Pinpoint the cell where the given text exists, returning its [X, Y] midpoint coordinate. 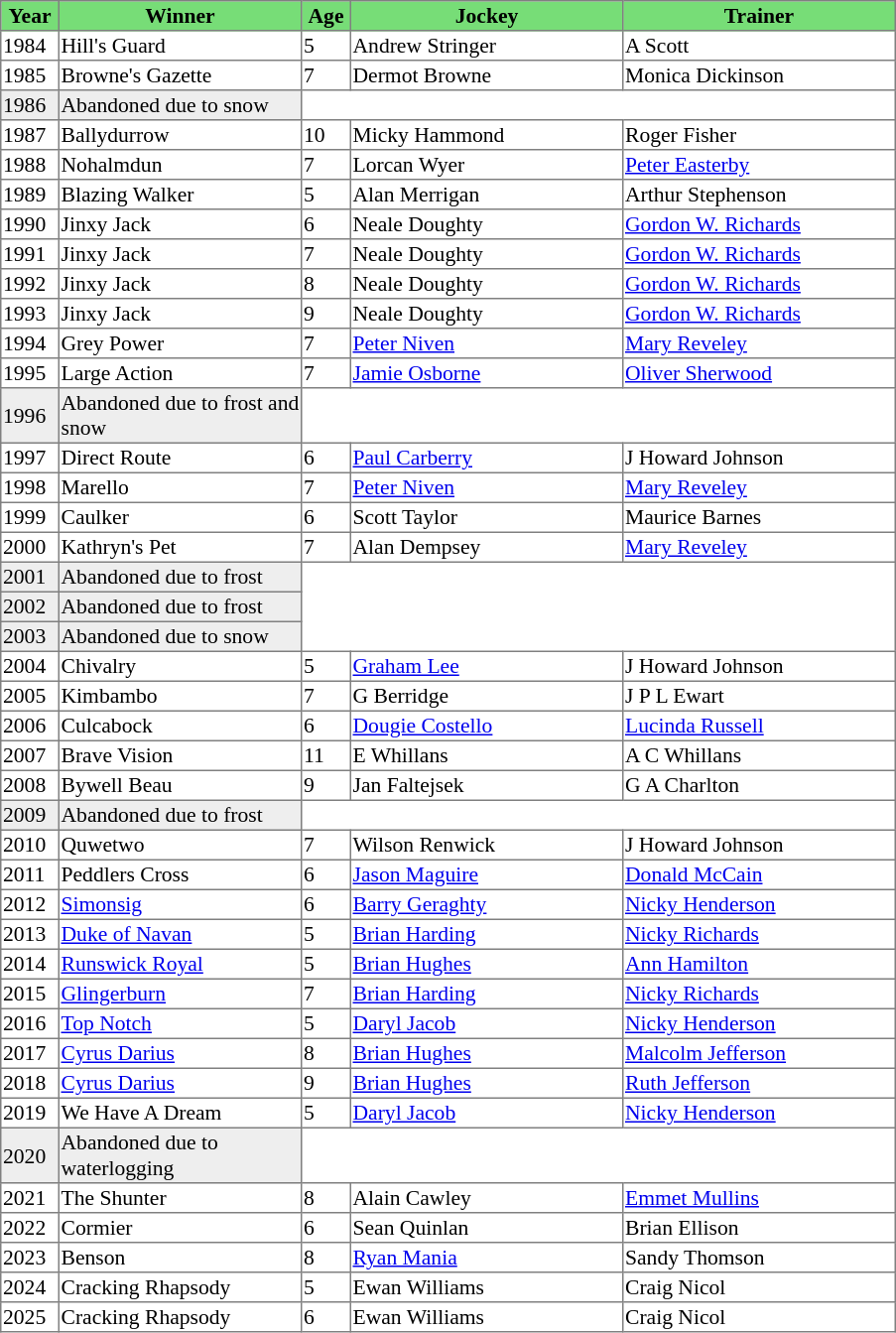
Maurice Barnes [759, 517]
2015 [30, 994]
Nohalmdun [180, 165]
Wilson Renwick [486, 845]
Micky Hammond [486, 135]
Chivalry [180, 666]
2000 [30, 547]
Jason Maguire [486, 874]
1992 [30, 284]
Dermot Browne [486, 75]
Cormier [180, 1228]
2002 [30, 606]
1986 [30, 105]
1985 [30, 75]
1990 [30, 224]
2013 [30, 934]
Scott Taylor [486, 517]
We Have A Dream [180, 1113]
Ryan Mania [486, 1258]
Andrew Stringer [486, 46]
Arthur Stephenson [759, 195]
A Scott [759, 46]
Lucinda Russell [759, 726]
2003 [30, 636]
Oliver Sherwood [759, 373]
G A Charlton [759, 785]
Trainer [759, 16]
Quwetwo [180, 845]
2006 [30, 726]
Jan Faltejsek [486, 785]
Marello [180, 487]
Age [326, 16]
Caulker [180, 517]
Abandoned due to waterlogging [180, 1155]
Sean Quinlan [486, 1228]
1996 [30, 416]
2024 [30, 1287]
Benson [180, 1258]
2023 [30, 1258]
1998 [30, 487]
2009 [30, 815]
2005 [30, 696]
2017 [30, 1053]
Graham Lee [486, 666]
2021 [30, 1198]
Ruth Jefferson [759, 1083]
1984 [30, 46]
1994 [30, 343]
Ann Hamilton [759, 964]
2025 [30, 1317]
Runswick Royal [180, 964]
Large Action [180, 373]
Simonsig [180, 904]
Alan Merrigan [486, 195]
Bywell Beau [180, 785]
Peter Easterby [759, 165]
2008 [30, 785]
Blazing Walker [180, 195]
1989 [30, 195]
Culcabock [180, 726]
Donald McCain [759, 874]
Sandy Thomson [759, 1258]
11 [326, 755]
The Shunter [180, 1198]
2018 [30, 1083]
Ballydurrow [180, 135]
Year [30, 16]
Alain Cawley [486, 1198]
Hill's Guard [180, 46]
2020 [30, 1155]
1987 [30, 135]
Browne's Gazette [180, 75]
Paul Carberry [486, 458]
Jockey [486, 16]
2012 [30, 904]
Brian Ellison [759, 1228]
10 [326, 135]
2010 [30, 845]
A C Whillans [759, 755]
Brave Vision [180, 755]
1997 [30, 458]
2001 [30, 577]
Glingerburn [180, 994]
2022 [30, 1228]
Direct Route [180, 458]
Peddlers Cross [180, 874]
Duke of Navan [180, 934]
1995 [30, 373]
2014 [30, 964]
2011 [30, 874]
Grey Power [180, 343]
G Berridge [486, 696]
1999 [30, 517]
2004 [30, 666]
Malcolm Jefferson [759, 1053]
Dougie Costello [486, 726]
E Whillans [486, 755]
Alan Dempsey [486, 547]
1993 [30, 314]
Monica Dickinson [759, 75]
2016 [30, 1023]
Roger Fisher [759, 135]
Kathryn's Pet [180, 547]
1991 [30, 254]
Top Notch [180, 1023]
2019 [30, 1113]
Emmet Mullins [759, 1198]
2007 [30, 755]
Kimbambo [180, 696]
J P L Ewart [759, 696]
Winner [180, 16]
Lorcan Wyer [486, 165]
Barry Geraghty [486, 904]
Jamie Osborne [486, 373]
Abandoned due to frost and snow [180, 416]
1988 [30, 165]
